Identify which cell holds the provided text, then report its [x, y] central coordinate. 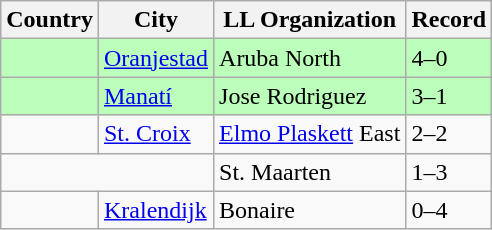
St. Maarten [310, 172]
3–1 [449, 96]
Elmo Plaskett East [310, 134]
Jose Rodriguez [310, 96]
Record [449, 20]
City [156, 20]
2–2 [449, 134]
1–3 [449, 172]
Aruba North [310, 58]
4–0 [449, 58]
Kralendijk [156, 210]
Manatí [156, 96]
Bonaire [310, 210]
Oranjestad [156, 58]
0–4 [449, 210]
LL Organization [310, 20]
Country [50, 20]
St. Croix [156, 134]
